Pinpoint the cell where the given text exists, returning its (x, y) midpoint coordinate. 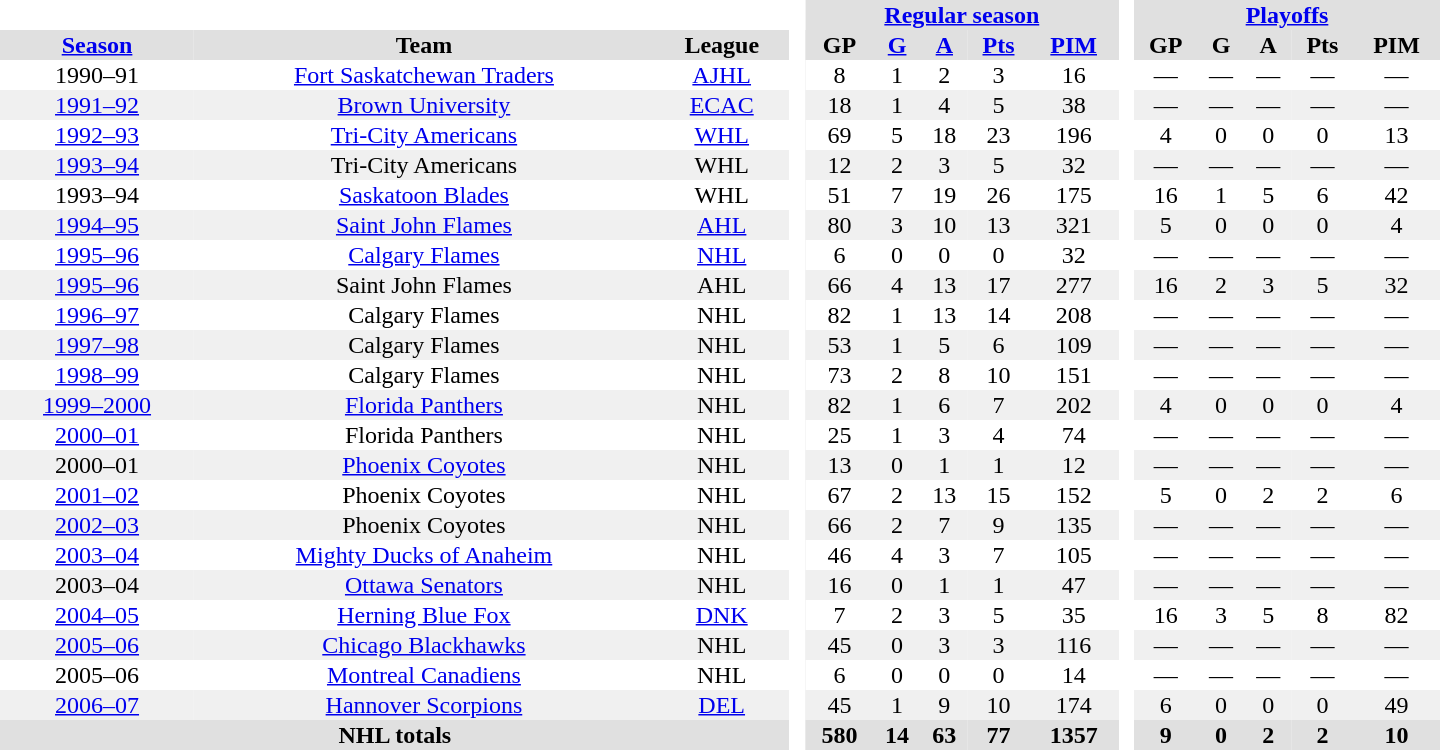
174 (1074, 705)
49 (1396, 705)
ECAC (722, 105)
80 (839, 225)
51 (839, 195)
1992–93 (97, 135)
Brown University (424, 105)
47 (1074, 585)
1994–95 (97, 225)
175 (1074, 195)
17 (998, 285)
AJHL (722, 75)
2006–07 (97, 705)
Hannover Scorpions (424, 705)
Herning Blue Fox (424, 615)
67 (839, 495)
321 (1074, 225)
DEL (722, 705)
Fort Saskatchewan Traders (424, 75)
Season (97, 45)
DNK (722, 615)
2002–03 (97, 525)
Saskatoon Blades (424, 195)
1990–91 (97, 75)
208 (1074, 315)
1999–2000 (97, 405)
116 (1074, 645)
Montreal Canadiens (424, 675)
38 (1074, 105)
1997–98 (97, 345)
1996–97 (97, 315)
1357 (1074, 735)
League (722, 45)
Chicago Blackhawks (424, 645)
53 (839, 345)
2004–05 (97, 615)
277 (1074, 285)
46 (839, 555)
Regular season (962, 15)
26 (998, 195)
135 (1074, 525)
74 (1074, 435)
Ottawa Senators (424, 585)
196 (1074, 135)
35 (1074, 615)
1998–99 (97, 375)
69 (839, 135)
77 (998, 735)
19 (944, 195)
63 (944, 735)
105 (1074, 555)
580 (839, 735)
1991–92 (97, 105)
73 (839, 375)
42 (1396, 195)
Team (424, 45)
NHL totals (395, 735)
25 (839, 435)
109 (1074, 345)
Playoffs (1287, 15)
Mighty Ducks of Anaheim (424, 555)
15 (998, 495)
151 (1074, 375)
202 (1074, 405)
23 (998, 135)
152 (1074, 495)
2001–02 (97, 495)
